Return (X, Y) of the center of cell containing provided text 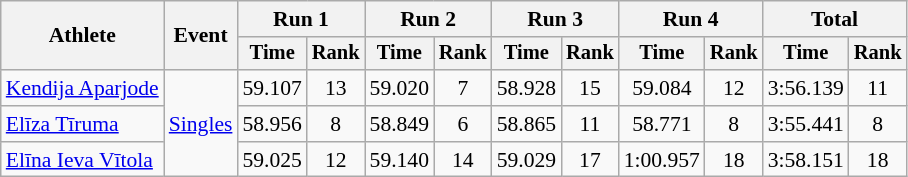
58.928 (526, 88)
58.956 (272, 124)
Total (835, 19)
Athlete (82, 36)
7 (463, 88)
15 (590, 88)
Singles (201, 124)
Event (201, 36)
Run 2 (428, 19)
59.107 (272, 88)
Run 4 (691, 19)
6 (463, 124)
58.849 (400, 124)
Elīza Tīruma (82, 124)
13 (336, 88)
58.865 (526, 124)
3:55.441 (806, 124)
59.084 (662, 88)
3:56.139 (806, 88)
Run 3 (556, 19)
59.020 (400, 88)
12 (734, 88)
Kendija Aparjode (82, 88)
58.771 (662, 124)
Run 1 (300, 19)
